For the text-containing cell, return its midpoint in (x, y) coordinate format. 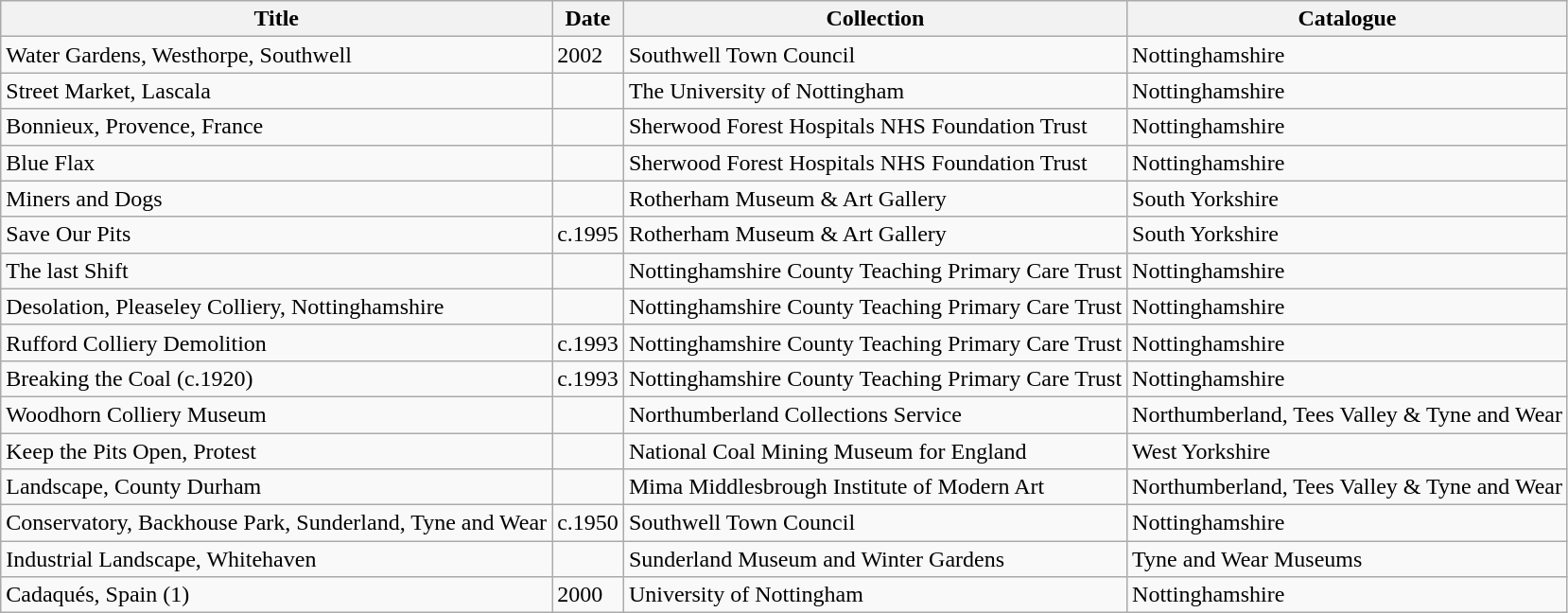
Sunderland Museum and Winter Gardens (875, 559)
2000 (588, 595)
c.1995 (588, 235)
Landscape, County Durham (276, 487)
Keep the Pits Open, Protest (276, 451)
Rufford Colliery Demolition (276, 342)
Blue Flax (276, 163)
Water Gardens, Westhorpe, Southwell (276, 55)
Desolation, Pleaseley Colliery, Nottinghamshire (276, 306)
Mima Middlesbrough Institute of Modern Art (875, 487)
Bonnieux, Provence, France (276, 127)
Conservatory, Backhouse Park, Sunderland, Tyne and Wear (276, 523)
The University of Nottingham (875, 91)
Date (588, 19)
Breaking the Coal (c.1920) (276, 378)
Title (276, 19)
Cadaqués, Spain (1) (276, 595)
Woodhorn Colliery Museum (276, 414)
2002 (588, 55)
Tyne and Wear Museums (1348, 559)
Industrial Landscape, Whitehaven (276, 559)
Northumberland Collections Service (875, 414)
Save Our Pits (276, 235)
Collection (875, 19)
c.1950 (588, 523)
University of Nottingham (875, 595)
Catalogue (1348, 19)
National Coal Mining Museum for England (875, 451)
Miners and Dogs (276, 199)
West Yorkshire (1348, 451)
Street Market, Lascala (276, 91)
The last Shift (276, 271)
